Locate the cell with the specified text and output its [x, y] center coordinate. 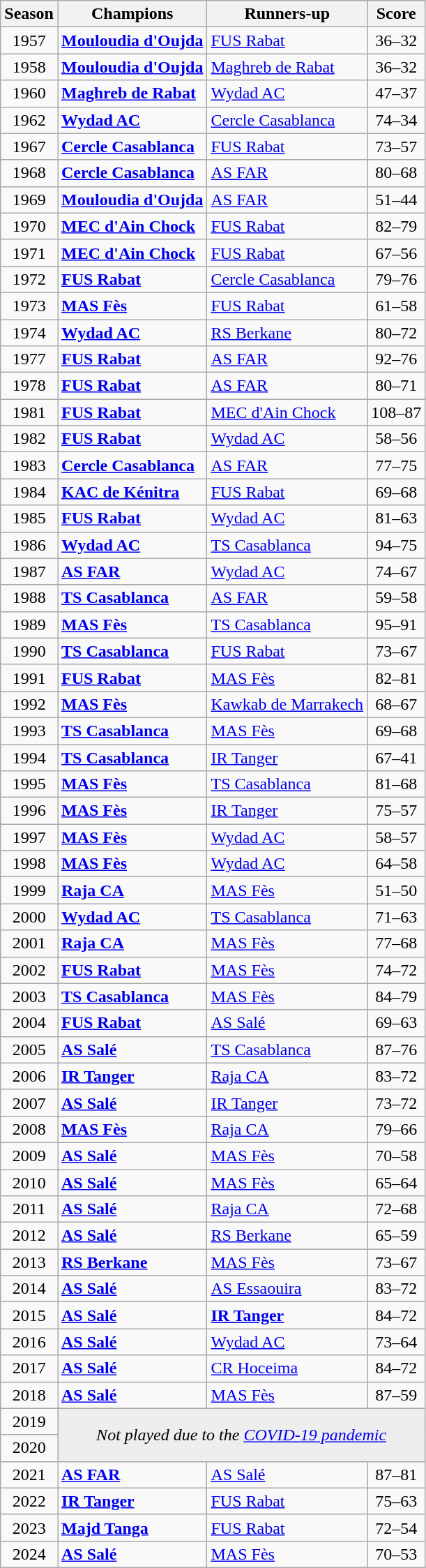
2011 [29, 1209]
1989 [29, 625]
1978 [29, 386]
2017 [29, 1368]
1981 [29, 412]
77–75 [396, 465]
1996 [29, 811]
67–41 [396, 757]
2003 [29, 996]
72–68 [396, 1209]
84–79 [396, 996]
1994 [29, 757]
68–67 [396, 704]
87–76 [396, 1050]
2018 [29, 1395]
1960 [29, 94]
64–58 [396, 864]
1986 [29, 545]
1962 [29, 120]
2014 [29, 1289]
Champions [132, 14]
2024 [29, 1554]
1985 [29, 518]
87–81 [396, 1474]
67–56 [396, 253]
1997 [29, 837]
1983 [29, 465]
1991 [29, 678]
2019 [29, 1421]
1971 [29, 253]
1957 [29, 40]
2000 [29, 917]
1958 [29, 67]
1973 [29, 306]
Not played due to the COVID-19 pandemic [241, 1435]
47–37 [396, 94]
2020 [29, 1448]
1993 [29, 731]
72–54 [396, 1528]
2009 [29, 1156]
58–57 [396, 837]
80–68 [396, 173]
82–79 [396, 226]
82–81 [396, 678]
1990 [29, 651]
2004 [29, 1023]
1987 [29, 572]
Season [29, 14]
1998 [29, 864]
1984 [29, 492]
74–34 [396, 120]
92–76 [396, 359]
1972 [29, 279]
87–59 [396, 1395]
2005 [29, 1050]
2013 [29, 1262]
Kawkab de Marrakech [287, 704]
2021 [29, 1474]
70–58 [396, 1156]
74–72 [396, 970]
Score [396, 14]
108–87 [396, 412]
1970 [29, 226]
CR Hoceima [287, 1368]
65–64 [396, 1183]
1982 [29, 439]
Runners-up [287, 14]
2006 [29, 1076]
77–68 [396, 943]
51–50 [396, 890]
80–72 [396, 333]
79–66 [396, 1129]
2023 [29, 1528]
70–53 [396, 1554]
1988 [29, 598]
1992 [29, 704]
2010 [29, 1183]
69–63 [396, 1023]
1999 [29, 890]
81–68 [396, 784]
73–57 [396, 147]
61–58 [396, 306]
1967 [29, 147]
Majd Tanga [132, 1528]
75–63 [396, 1501]
1995 [29, 784]
2022 [29, 1501]
94–75 [396, 545]
95–91 [396, 625]
80–71 [396, 386]
81–63 [396, 518]
2007 [29, 1103]
71–63 [396, 917]
79–76 [396, 279]
1977 [29, 359]
2012 [29, 1236]
51–44 [396, 200]
74–67 [396, 572]
AS Essaouira [287, 1289]
2008 [29, 1129]
2002 [29, 970]
2015 [29, 1315]
1968 [29, 173]
75–57 [396, 811]
KAC de Kénitra [132, 492]
1974 [29, 333]
1969 [29, 200]
58–56 [396, 439]
65–59 [396, 1236]
73–64 [396, 1342]
2016 [29, 1342]
59–58 [396, 598]
2001 [29, 943]
73–72 [396, 1103]
